Return (X, Y) of the center of cell containing provided text 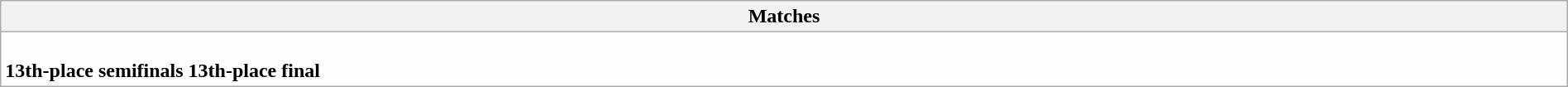
13th-place semifinals 13th-place final (784, 60)
Matches (784, 17)
